For the text-containing cell, return its midpoint in [X, Y] coordinate format. 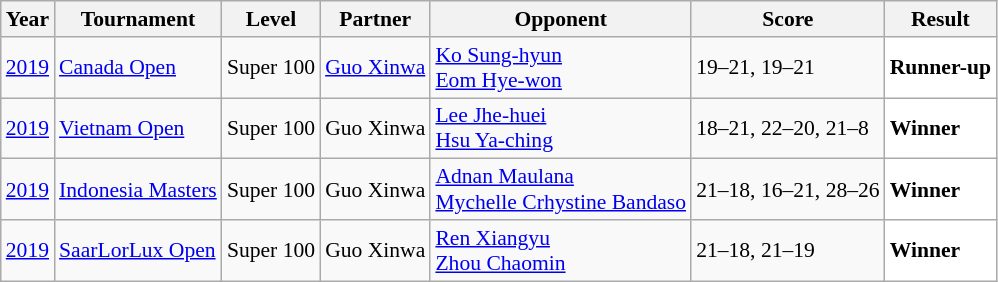
Ren Xiangyu Zhou Chaomin [560, 250]
Ko Sung-hyun Eom Hye-won [560, 68]
Indonesia Masters [138, 190]
19–21, 19–21 [788, 68]
18–21, 22–20, 21–8 [788, 128]
Opponent [560, 19]
21–18, 21–19 [788, 250]
Runner-up [940, 68]
Tournament [138, 19]
21–18, 16–21, 28–26 [788, 190]
Result [940, 19]
Lee Jhe-huei Hsu Ya-ching [560, 128]
SaarLorLux Open [138, 250]
Adnan Maulana Mychelle Crhystine Bandaso [560, 190]
Vietnam Open [138, 128]
Partner [375, 19]
Score [788, 19]
Level [271, 19]
Year [28, 19]
Canada Open [138, 68]
